Locate the cell with the specified text and output its (X, Y) center coordinate. 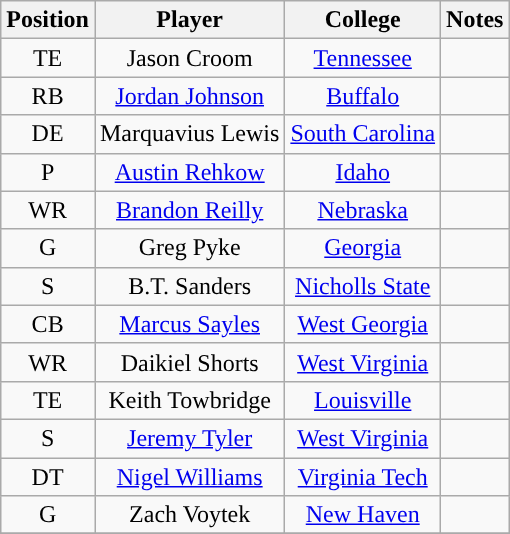
Georgia (363, 248)
Marquavius Lewis (189, 134)
Austin Rehkow (189, 172)
Marcus Sayles (189, 324)
Nebraska (363, 210)
College (363, 20)
Jason Croom (189, 58)
Nigel Williams (189, 477)
Tennessee (363, 58)
Jordan Johnson (189, 96)
Daikiel Shorts (189, 362)
CB (48, 324)
Nicholls State (363, 286)
B.T. Sanders (189, 286)
South Carolina (363, 134)
RB (48, 96)
Buffalo (363, 96)
DT (48, 477)
Position (48, 20)
Brandon Reilly (189, 210)
Zach Voytek (189, 515)
Idaho (363, 172)
Greg Pyke (189, 248)
P (48, 172)
Player (189, 20)
Notes (475, 20)
New Haven (363, 515)
Jeremy Tyler (189, 438)
DE (48, 134)
West Georgia (363, 324)
Louisville (363, 400)
Keith Towbridge (189, 400)
Virginia Tech (363, 477)
